Scan for the cell matching the given text and deliver its [x, y] coordinate at center. 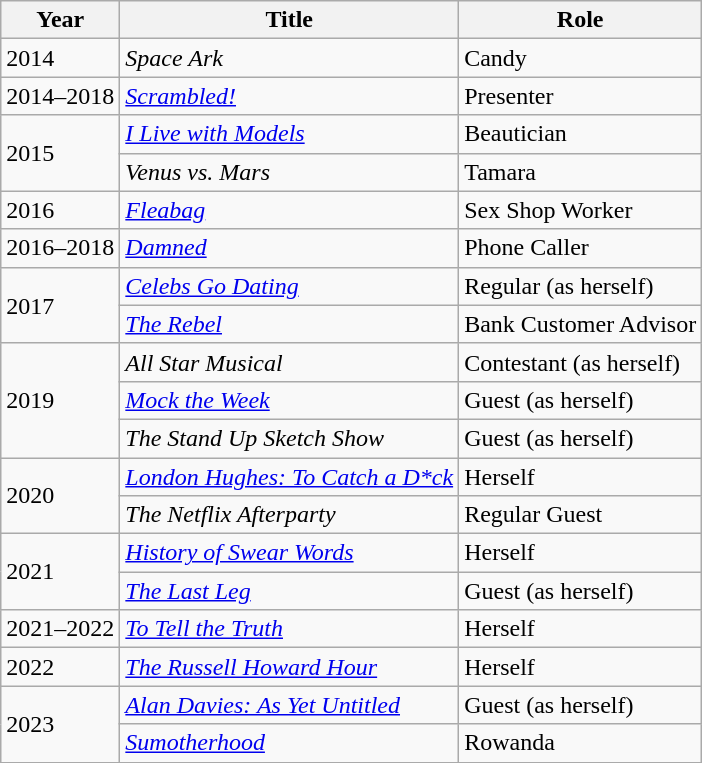
To Tell the Truth [290, 629]
The Russell Howard Hour [290, 667]
The Netflix Afterparty [290, 515]
The Stand Up Sketch Show [290, 438]
All Star Musical [290, 362]
Contestant (as herself) [580, 362]
Rowanda [580, 743]
2016 [60, 210]
Scrambled! [290, 96]
Celebs Go Dating [290, 286]
I Live with Models [290, 134]
2014–2018 [60, 96]
Year [60, 20]
2019 [60, 400]
2015 [60, 153]
2017 [60, 305]
Role [580, 20]
Sumotherhood [290, 743]
Sex Shop Worker [580, 210]
2016–2018 [60, 248]
2020 [60, 496]
Title [290, 20]
The Rebel [290, 324]
London Hughes: To Catch a D*ck [290, 477]
Alan Davies: As Yet Untitled [290, 705]
Phone Caller [580, 248]
Regular (as herself) [580, 286]
Space Ark [290, 58]
Tamara [580, 172]
Bank Customer Advisor [580, 324]
Presenter [580, 96]
Beautician [580, 134]
2022 [60, 667]
The Last Leg [290, 591]
History of Swear Words [290, 553]
2021 [60, 572]
2023 [60, 724]
2014 [60, 58]
Venus vs. Mars [290, 172]
2021–2022 [60, 629]
Regular Guest [580, 515]
Fleabag [290, 210]
Mock the Week [290, 400]
Damned [290, 248]
Candy [580, 58]
